Pinpoint the cell where the given text exists, returning its [x, y] midpoint coordinate. 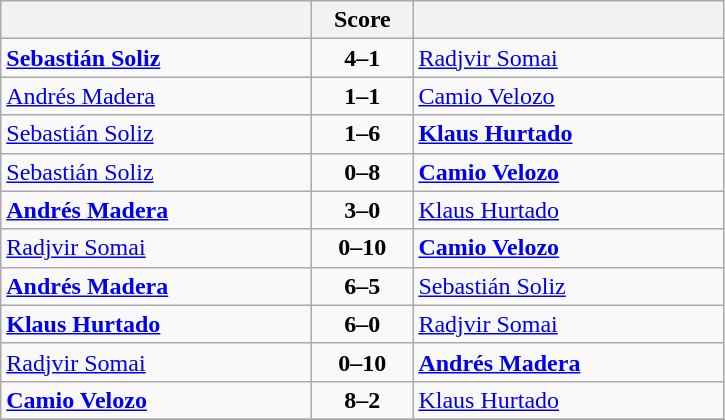
6–5 [362, 286]
8–2 [362, 400]
4–1 [362, 58]
6–0 [362, 324]
0–8 [362, 172]
1–1 [362, 96]
1–6 [362, 134]
Score [362, 20]
3–0 [362, 210]
